Detect which cell encompasses the target text, then output its [x, y] center coordinate. 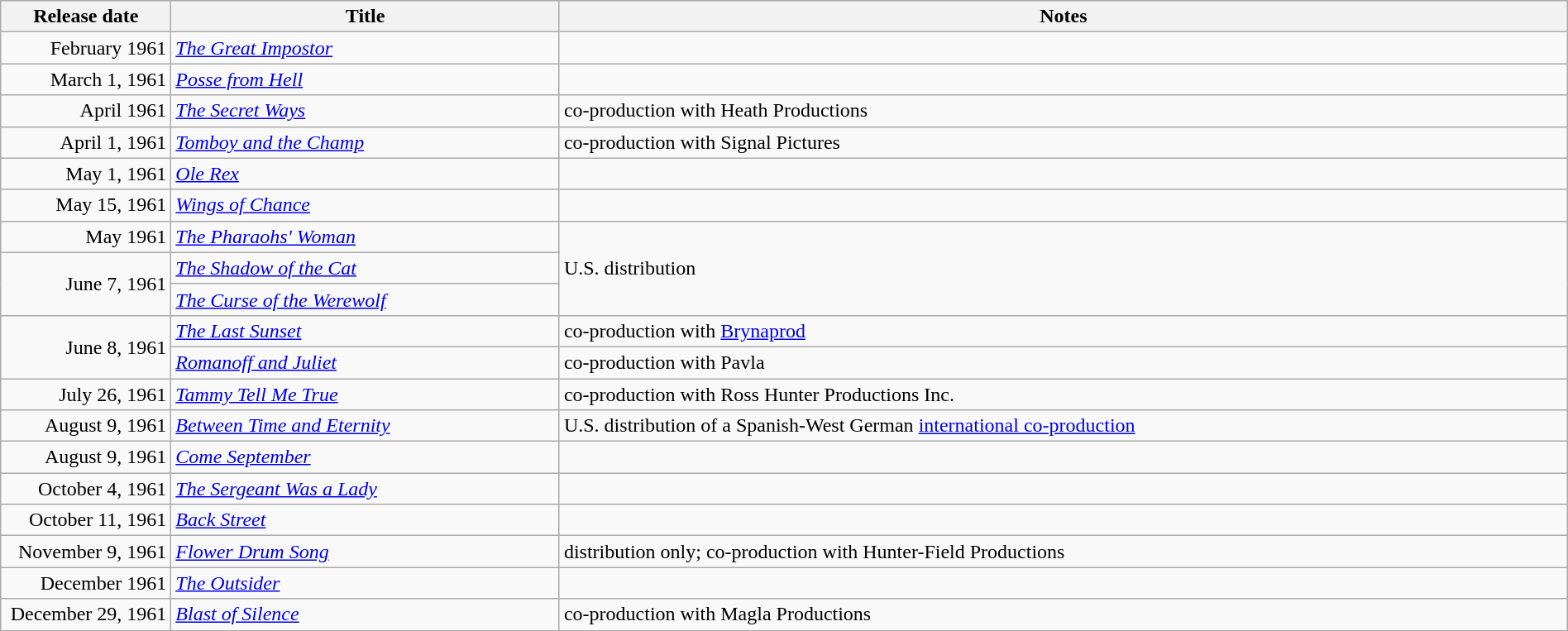
The Curse of the Werewolf [366, 299]
The Great Impostor [366, 48]
June 8, 1961 [86, 347]
Ole Rex [366, 174]
Flower Drum Song [366, 552]
U.S. distribution [1064, 268]
U.S. distribution of a Spanish-West German international co-production [1064, 426]
Title [366, 17]
December 1961 [86, 583]
October 11, 1961 [86, 520]
May 1, 1961 [86, 174]
The Sergeant Was a Lady [366, 489]
The Last Sunset [366, 331]
distribution only; co-production with Hunter-Field Productions [1064, 552]
Come September [366, 457]
Tammy Tell Me True [366, 394]
June 7, 1961 [86, 284]
Notes [1064, 17]
Posse from Hell [366, 79]
co-production with Brynaprod [1064, 331]
March 1, 1961 [86, 79]
co-production with Pavla [1064, 362]
The Pharaohs' Woman [366, 237]
Wings of Chance [366, 205]
Back Street [366, 520]
The Outsider [366, 583]
October 4, 1961 [86, 489]
co-production with Magla Productions [1064, 614]
Release date [86, 17]
December 29, 1961 [86, 614]
co-production with Heath Productions [1064, 111]
April 1961 [86, 111]
November 9, 1961 [86, 552]
May 15, 1961 [86, 205]
Romanoff and Juliet [366, 362]
co-production with Signal Pictures [1064, 142]
July 26, 1961 [86, 394]
April 1, 1961 [86, 142]
February 1961 [86, 48]
May 1961 [86, 237]
Between Time and Eternity [366, 426]
The Shadow of the Cat [366, 268]
The Secret Ways [366, 111]
Tomboy and the Champ [366, 142]
co-production with Ross Hunter Productions Inc. [1064, 394]
Blast of Silence [366, 614]
